Return [X, Y] of the center of cell containing provided text 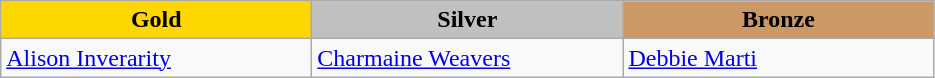
Debbie Marti [778, 58]
Gold [156, 20]
Silver [468, 20]
Bronze [778, 20]
Charmaine Weavers [468, 58]
Alison Inverarity [156, 58]
